Return the [x, y] coordinate for the center point of the cell that contains the specified text.  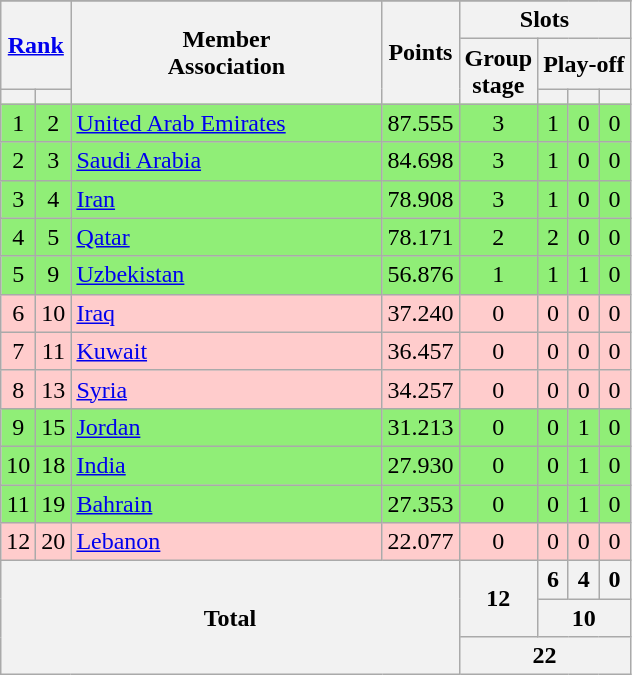
20 [54, 542]
37.240 [420, 313]
27.353 [420, 503]
31.213 [420, 427]
Points [420, 52]
United Arab Emirates [226, 123]
Iran [226, 199]
13 [54, 389]
Jordan [226, 427]
22 [544, 656]
15 [54, 427]
Uzbekistan [226, 275]
Groupstage [498, 72]
Kuwait [226, 351]
78.908 [420, 199]
Saudi Arabia [226, 161]
Slots [544, 20]
36.457 [420, 351]
56.876 [420, 275]
84.698 [420, 161]
Total [230, 618]
27.930 [420, 465]
Bahrain [226, 503]
87.555 [420, 123]
7 [18, 351]
Play-off [584, 64]
19 [54, 503]
Rank [36, 45]
34.257 [420, 389]
Qatar [226, 237]
MemberAssociation [226, 52]
Lebanon [226, 542]
18 [54, 465]
78.171 [420, 237]
Syria [226, 389]
8 [18, 389]
22.077 [420, 542]
Iraq [226, 313]
India [226, 465]
